Identify which cell holds the provided text, then report its [X, Y] central coordinate. 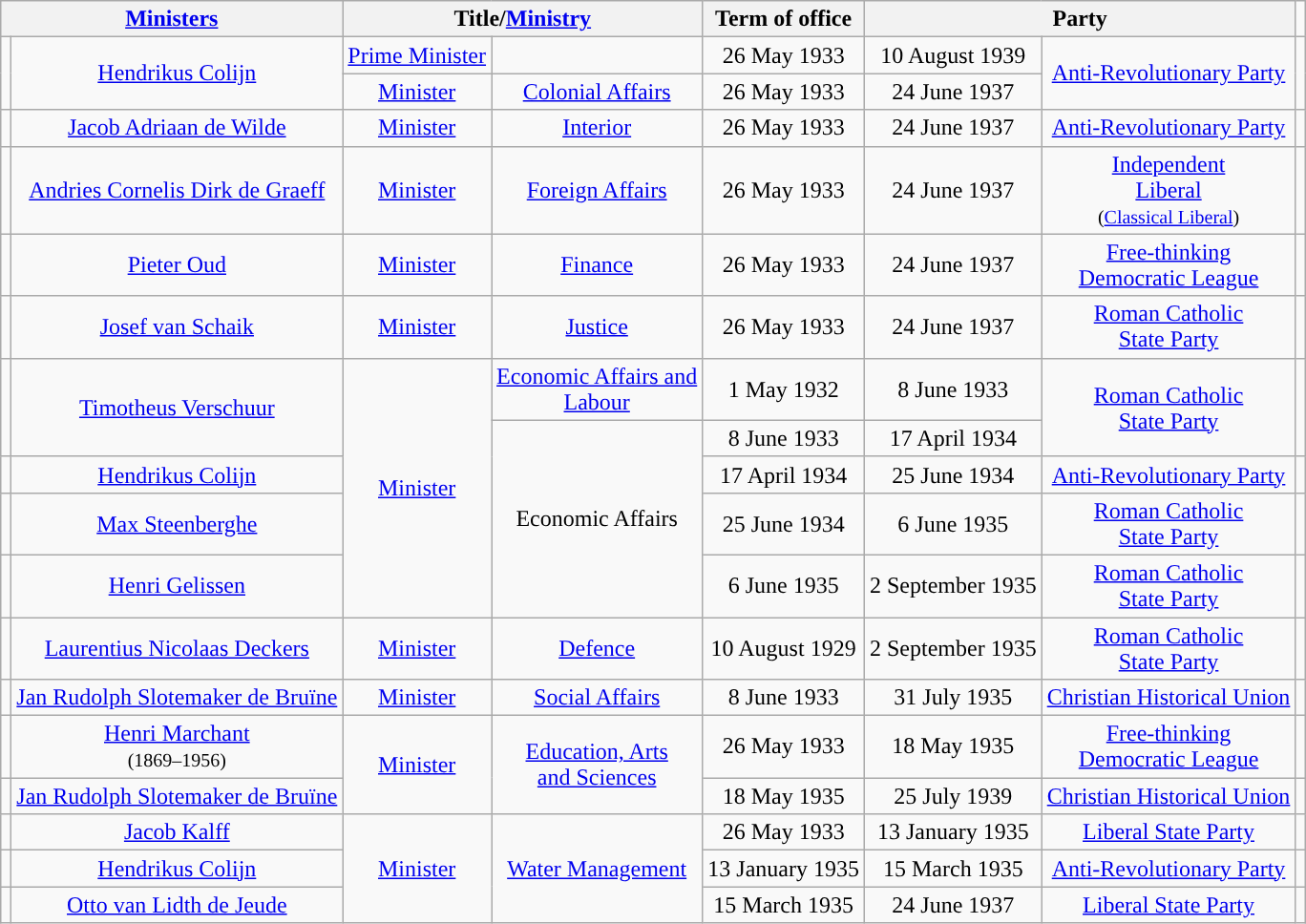
Justice [598, 326]
31 July 1935 [953, 698]
Ministers [172, 19]
Social Affairs [598, 698]
Timotheus Verschuur [178, 407]
Independent Liberal (Classical Liberal) [1169, 190]
Henri Marchant (1869–1956) [178, 746]
Colonial Affairs [598, 92]
Andries Cornelis Dirk de Graeff [178, 190]
Interior [598, 128]
10 August 1929 [784, 647]
25 July 1939 [953, 796]
10 August 1939 [953, 55]
Party [1079, 19]
Jacob Adriaan de Wilde [178, 128]
Term of office [784, 19]
Otto van Lidth de Jeude [178, 905]
Economic Affairs [598, 518]
Economic Affairs and Labour [598, 389]
Laurentius Nicolaas Deckers [178, 647]
Prime Minister [417, 55]
Jacob Kalff [178, 832]
Water Management [598, 869]
Finance [598, 265]
Henri Gelissen [178, 586]
1 May 1932 [784, 389]
Pieter Oud [178, 265]
Defence [598, 647]
Education, Arts and Sciences [598, 766]
Josef van Schaik [178, 326]
Max Steenberghe [178, 523]
Foreign Affairs [598, 190]
Title/Ministry [523, 19]
